Provide the (X, Y) coordinate of the cell's center where the given text is located.  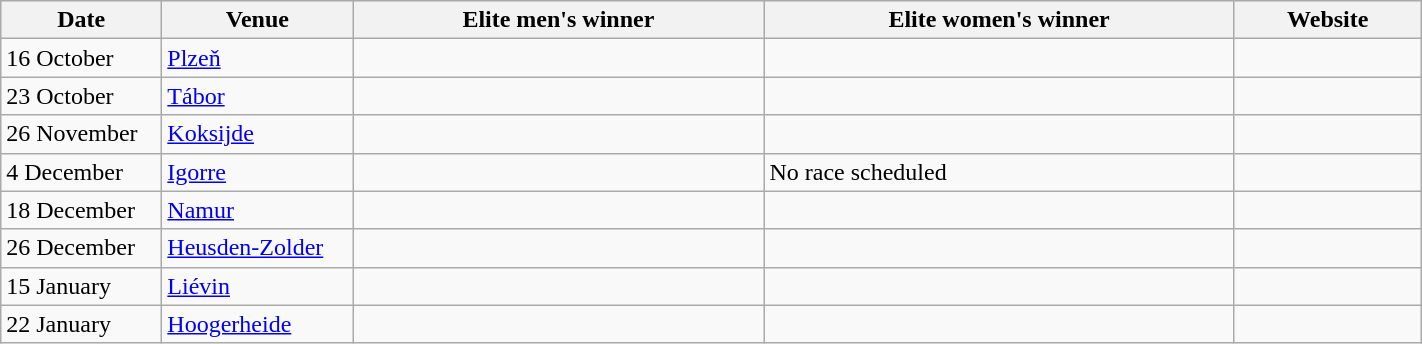
15 January (82, 286)
18 December (82, 210)
23 October (82, 96)
Koksijde (258, 134)
Heusden-Zolder (258, 248)
22 January (82, 324)
Website (1328, 20)
26 December (82, 248)
Hoogerheide (258, 324)
4 December (82, 172)
Date (82, 20)
Tábor (258, 96)
Plzeň (258, 58)
Liévin (258, 286)
16 October (82, 58)
Elite women's winner (999, 20)
Venue (258, 20)
Elite men's winner (558, 20)
26 November (82, 134)
Namur (258, 210)
No race scheduled (999, 172)
Igorre (258, 172)
